Pinpoint the cell where the given text exists, returning its (x, y) midpoint coordinate. 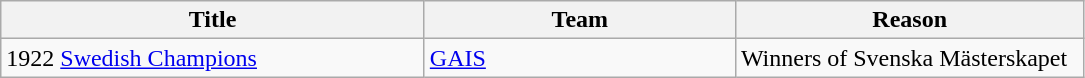
Title (213, 20)
Winners of Svenska Mästerskapet (910, 58)
GAIS (580, 58)
Reason (910, 20)
1922 Swedish Champions (213, 58)
Team (580, 20)
